Locate the cell with the specified text and output its (x, y) center coordinate. 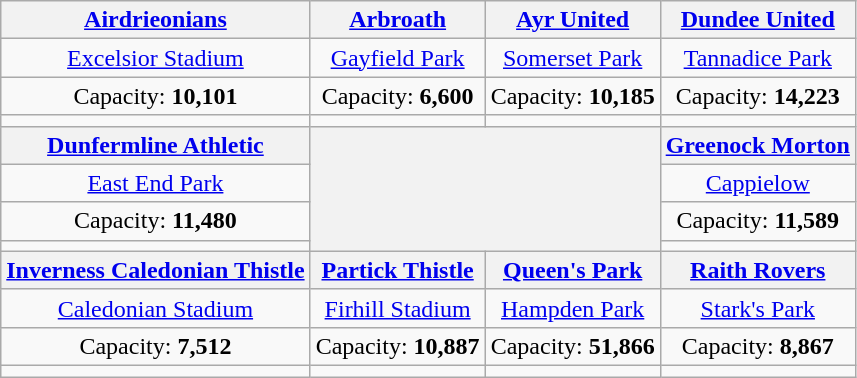
Capacity: 14,223 (758, 96)
Inverness Caledonian Thistle (156, 270)
Queen's Park (572, 270)
Ayr United (572, 20)
Tannadice Park (758, 58)
Capacity: 51,866 (572, 346)
Firhill Stadium (398, 308)
Arbroath (398, 20)
Capacity: 7,512 (156, 346)
Raith Rovers (758, 270)
Airdrieonians (156, 20)
Capacity: 8,867 (758, 346)
Gayfield Park (398, 58)
Greenock Morton (758, 145)
Cappielow (758, 183)
Capacity: 11,589 (758, 221)
Capacity: 10,887 (398, 346)
East End Park (156, 183)
Capacity: 11,480 (156, 221)
Partick Thistle (398, 270)
Excelsior Stadium (156, 58)
Dundee United (758, 20)
Capacity: 10,185 (572, 96)
Capacity: 6,600 (398, 96)
Stark's Park (758, 308)
Caledonian Stadium (156, 308)
Hampden Park (572, 308)
Dunfermline Athletic (156, 145)
Capacity: 10,101 (156, 96)
Somerset Park (572, 58)
